Return the [x, y] coordinate for the center point of the cell that contains the specified text.  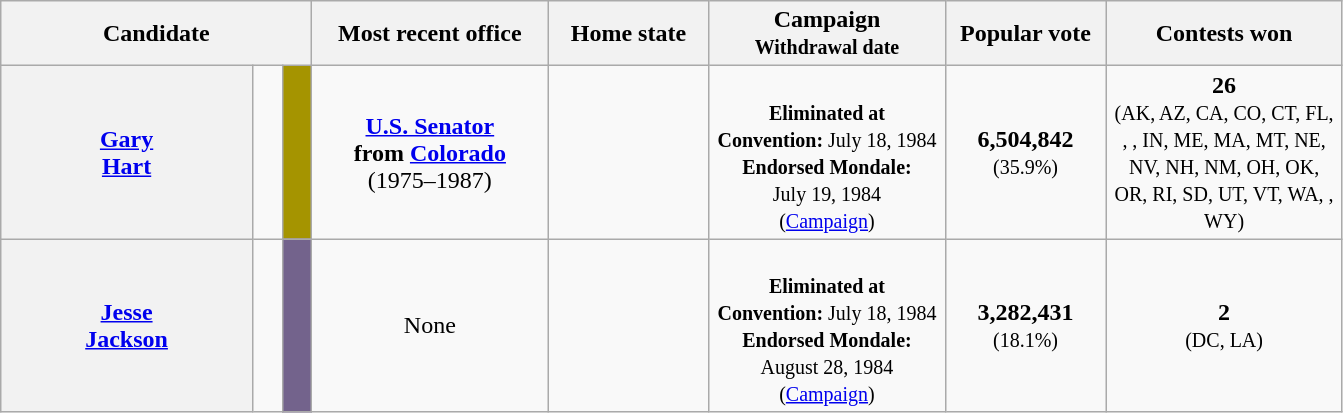
GaryHart [127, 152]
None [430, 326]
6,504,842(35.9%) [1026, 152]
26(AK, AZ, CA, CO, CT, FL, , , IN, ME, MA, MT, NE, NV, NH, NM, OH, OK, OR, RI, SD, UT, VT, WA, , WY) [1224, 152]
JesseJackson [127, 326]
Most recent office [430, 34]
U.S. Senatorfrom Colorado(1975–1987) [430, 152]
Eliminated at Convention: July 18, 1984Endorsed Mondale:July 19, 1984(Campaign) [827, 152]
CampaignWithdrawal date [827, 34]
3,282,431(18.1%) [1026, 326]
Contests won [1224, 34]
Popular vote [1026, 34]
Eliminated at Convention: July 18, 1984Endorsed Mondale:August 28, 1984(Campaign) [827, 326]
2(DC, LA) [1224, 326]
Candidate [156, 34]
Home state [628, 34]
